Determine the [X, Y] coordinate at the center of the cell enclosing the given text.  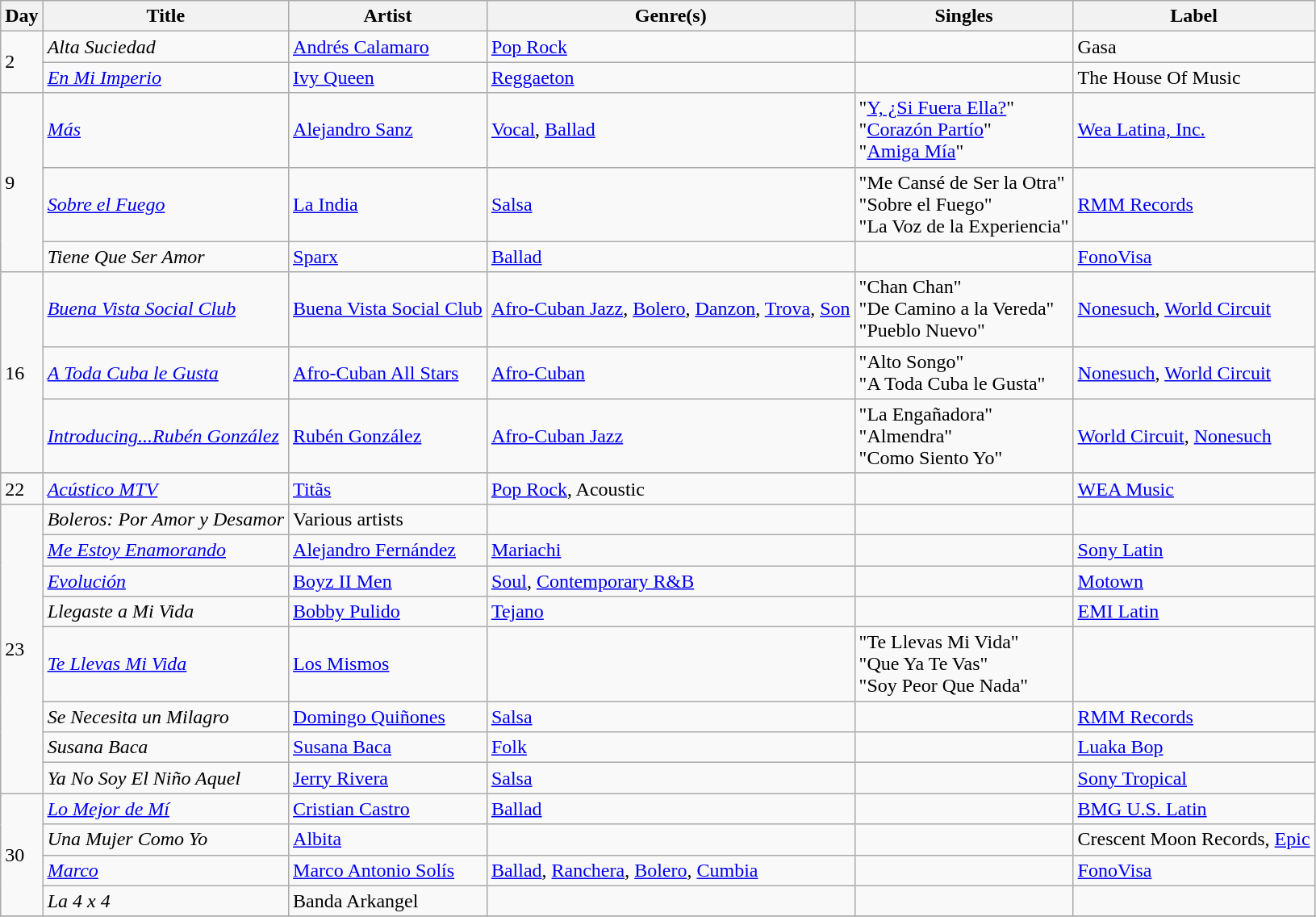
16 [22, 373]
Banda Arkangel [388, 901]
Titãs [388, 488]
Pop Rock, Acoustic [671, 488]
"Y, ¿Si Fuera Ella?""Corazón Partío""Amiga Mía" [963, 130]
Afro-Cuban Jazz, Bolero, Danzon, Trova, Son [671, 309]
Singles [963, 16]
Soul, Contemporary R&B [671, 580]
Tejano [671, 612]
Reggaeton [671, 77]
Wea Latina, Inc. [1194, 130]
9 [22, 182]
Marco Antonio Solís [388, 870]
Cristian Castro [388, 809]
Bobby Pulido [388, 612]
Folk [671, 747]
2 [22, 62]
Sobre el Fuego [165, 204]
Alta Suciedad [165, 47]
"Te Llevas Mi Vida""Que Ya Te Vas""Soy Peor Que Nada" [963, 664]
Afro-Cuban Jazz [671, 436]
Sony Tropical [1194, 778]
Una Mujer Como Yo [165, 840]
Ballad, Ranchera, Bolero, Cumbia [671, 870]
Me Estoy Enamorando [165, 550]
Albita [388, 840]
Artist [388, 16]
Jerry Rivera [388, 778]
WEA Music [1194, 488]
Crescent Moon Records, Epic [1194, 840]
Los Mismos [388, 664]
Gasa [1194, 47]
Más [165, 130]
BMG U.S. Latin [1194, 809]
Sparx [388, 257]
The House Of Music [1194, 77]
Alejandro Fernández [388, 550]
World Circuit, Nonesuch [1194, 436]
Afro-Cuban All Stars [388, 373]
"Chan Chan""De Camino a la Vereda""Pueblo Nuevo" [963, 309]
22 [22, 488]
En Mi Imperio [165, 77]
"Alto Songo""A Toda Cuba le Gusta" [963, 373]
Mariachi [671, 550]
Acústico MTV [165, 488]
Rubén González [388, 436]
A Toda Cuba le Gusta [165, 373]
Alejandro Sanz [388, 130]
Motown [1194, 580]
EMI Latin [1194, 612]
La 4 x 4 [165, 901]
Te Llevas Mi Vida [165, 664]
Ivy Queen [388, 77]
Se Necesita un Milagro [165, 717]
Boyz II Men [388, 580]
Llegaste a Mi Vida [165, 612]
Tiene Que Ser Amor [165, 257]
Pop Rock [671, 47]
Afro-Cuban [671, 373]
Luaka Bop [1194, 747]
Domingo Quiñones [388, 717]
Various artists [388, 519]
"La Engañadora""Almendra""Como Siento Yo" [963, 436]
Introducing...Rubén González [165, 436]
Andrés Calamaro [388, 47]
Lo Mejor de Mí [165, 809]
"Me Cansé de Ser la Otra""Sobre el Fuego""La Voz de la Experiencia" [963, 204]
Ya No Soy El Niño Aquel [165, 778]
Label [1194, 16]
Marco [165, 870]
23 [22, 648]
Boleros: Por Amor y Desamor [165, 519]
Title [165, 16]
Vocal, Ballad [671, 130]
Sony Latin [1194, 550]
Genre(s) [671, 16]
La India [388, 204]
Evolución [165, 580]
Day [22, 16]
30 [22, 855]
